Return (X, Y) of the center of cell containing provided text 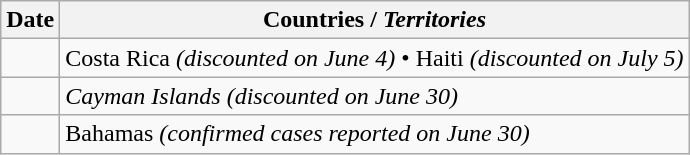
Countries / Territories (374, 20)
Bahamas (confirmed cases reported on June 30) (374, 134)
Costa Rica (discounted on June 4) • Haiti (discounted on July 5) (374, 58)
Cayman Islands (discounted on June 30) (374, 96)
Date (30, 20)
